Find where the given text appears and provide that cell's center as (x, y) coordinate. 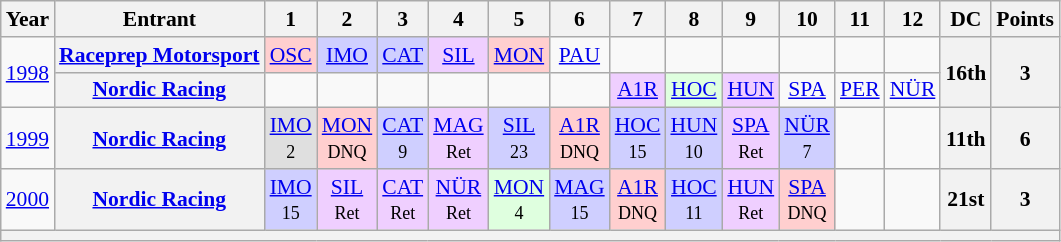
1 (291, 19)
HOC15 (638, 138)
MON4 (520, 200)
NÜRRet (458, 200)
HUN (750, 90)
2 (348, 19)
11 (860, 19)
16th (966, 72)
MAG15 (580, 200)
SIL23 (520, 138)
7 (638, 19)
9 (750, 19)
Entrant (160, 19)
MONDNQ (348, 138)
21st (966, 200)
HUN10 (694, 138)
4 (458, 19)
HUNRet (750, 200)
CAT (402, 55)
IMO (348, 55)
OSC (291, 55)
Year (28, 19)
PER (860, 90)
SILRet (348, 200)
MON (520, 55)
MAGRet (458, 138)
SPA (807, 90)
1999 (28, 138)
Points (1025, 19)
1998 (28, 72)
Raceprep Motorsport (160, 55)
8 (694, 19)
PAU (580, 55)
HOC (694, 90)
10 (807, 19)
HOC11 (694, 200)
SPADNQ (807, 200)
12 (913, 19)
11th (966, 138)
IMO2 (291, 138)
A1R (638, 90)
SIL (458, 55)
CATRet (402, 200)
DC (966, 19)
IMO15 (291, 200)
5 (520, 19)
NÜR7 (807, 138)
2000 (28, 200)
NÜR (913, 90)
SPARet (750, 138)
CAT9 (402, 138)
